Determine the (x, y) coordinate at the center of the cell enclosing the given text.  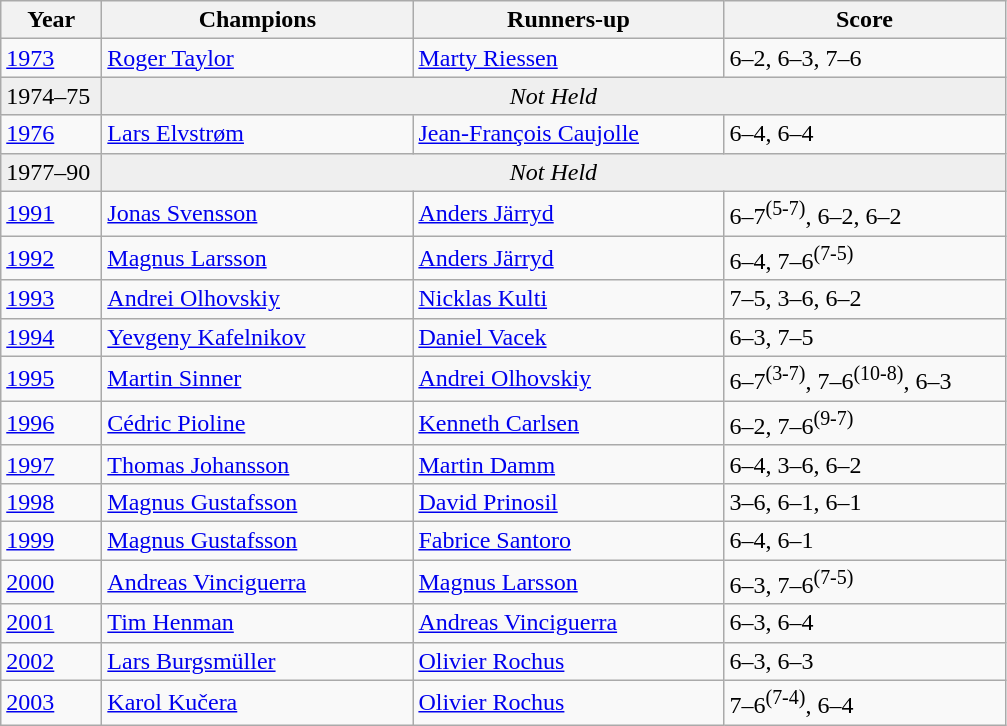
Yevgeny Kafelnikov (258, 337)
1991 (52, 214)
6–7(5-7), 6–2, 6–2 (864, 214)
Lars Burgsmüller (258, 661)
2000 (52, 582)
6–4, 3–6, 6–2 (864, 464)
David Prinosil (568, 502)
1997 (52, 464)
Jean-François Caujolle (568, 134)
Marty Riessen (568, 58)
6–4, 7–6(7-5) (864, 258)
1994 (52, 337)
6–2, 6–3, 7–6 (864, 58)
Kenneth Carlsen (568, 424)
Roger Taylor (258, 58)
6–3, 6–4 (864, 623)
7–6(7-4), 6–4 (864, 702)
Score (864, 20)
Cédric Pioline (258, 424)
1998 (52, 502)
6–4, 6–4 (864, 134)
6–7(3-7), 7–6(10-8), 6–3 (864, 378)
1976 (52, 134)
2002 (52, 661)
1977–90 (52, 172)
Martin Damm (568, 464)
3–6, 6–1, 6–1 (864, 502)
Year (52, 20)
1995 (52, 378)
7–5, 3–6, 6–2 (864, 299)
Thomas Johansson (258, 464)
Nicklas Kulti (568, 299)
1993 (52, 299)
Jonas Svensson (258, 214)
Fabrice Santoro (568, 541)
6–3, 6–3 (864, 661)
Daniel Vacek (568, 337)
Runners-up (568, 20)
2003 (52, 702)
1999 (52, 541)
Lars Elvstrøm (258, 134)
6–4, 6–1 (864, 541)
Champions (258, 20)
1974–75 (52, 96)
Martin Sinner (258, 378)
Tim Henman (258, 623)
1973 (52, 58)
2001 (52, 623)
1996 (52, 424)
6–2, 7–6(9-7) (864, 424)
6–3, 7–6(7-5) (864, 582)
1992 (52, 258)
6–3, 7–5 (864, 337)
Karol Kučera (258, 702)
